Extract the (x, y) coordinate from the center of the cell holding the provided text.  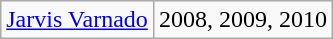
2008, 2009, 2010 (242, 20)
Jarvis Varnado (78, 20)
